Provide the [X, Y] coordinate of the cell's center where the given text is located.  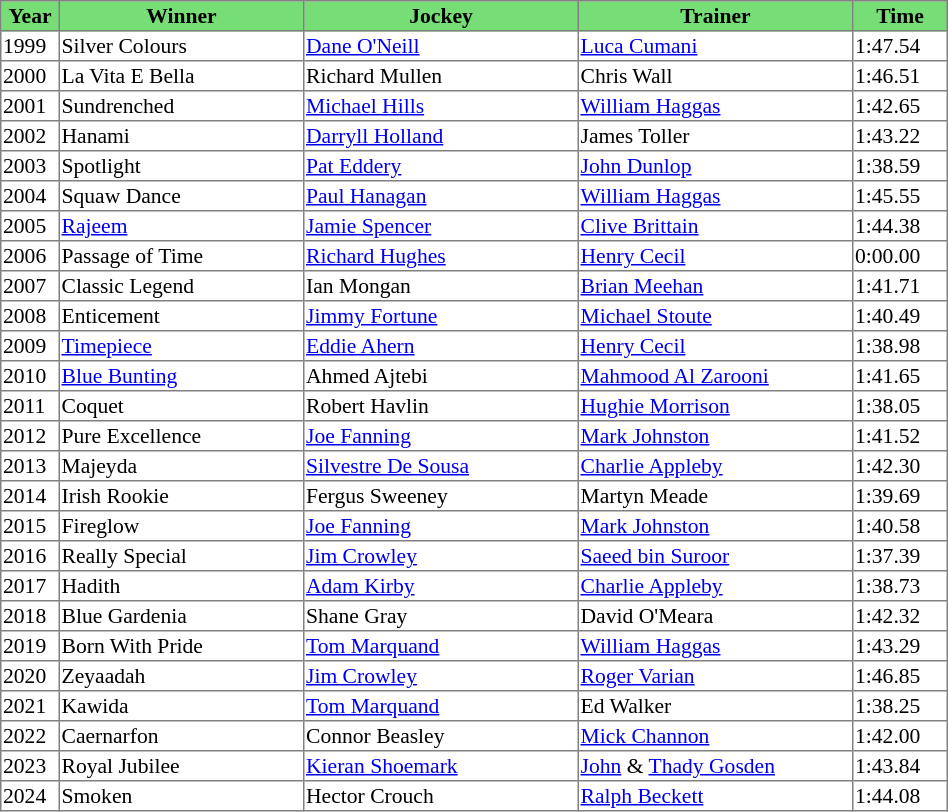
La Vita E Bella [181, 76]
Timepiece [181, 346]
Mahmood Al Zarooni [715, 376]
2000 [30, 76]
2023 [30, 766]
Hanami [181, 136]
1:47.54 [900, 46]
2007 [30, 286]
0:00.00 [900, 256]
Richard Hughes [441, 256]
Hector Crouch [441, 796]
1:45.55 [900, 196]
Darryll Holland [441, 136]
2010 [30, 376]
2015 [30, 526]
1:38.59 [900, 166]
1:46.85 [900, 676]
1:38.25 [900, 706]
Pure Excellence [181, 436]
Richard Mullen [441, 76]
John & Thady Gosden [715, 766]
2002 [30, 136]
2016 [30, 556]
Spotlight [181, 166]
John Dunlop [715, 166]
1:44.38 [900, 226]
Passage of Time [181, 256]
Robert Havlin [441, 406]
1:43.84 [900, 766]
2001 [30, 106]
Winner [181, 16]
Ed Walker [715, 706]
Sundrenched [181, 106]
Connor Beasley [441, 736]
2020 [30, 676]
Martyn Meade [715, 496]
2013 [30, 466]
Michael Stoute [715, 316]
Fergus Sweeney [441, 496]
Mick Channon [715, 736]
2022 [30, 736]
1:38.05 [900, 406]
1:37.39 [900, 556]
Royal Jubilee [181, 766]
Chris Wall [715, 76]
Really Special [181, 556]
James Toller [715, 136]
2018 [30, 616]
Hughie Morrison [715, 406]
1:42.30 [900, 466]
Clive Brittain [715, 226]
Ralph Beckett [715, 796]
Dane O'Neill [441, 46]
Smoken [181, 796]
1:43.22 [900, 136]
Rajeem [181, 226]
Brian Meehan [715, 286]
1:40.49 [900, 316]
Blue Bunting [181, 376]
1:38.73 [900, 586]
Coquet [181, 406]
Luca Cumani [715, 46]
Jockey [441, 16]
Born With Pride [181, 646]
2011 [30, 406]
Caernarfon [181, 736]
1:38.98 [900, 346]
Jimmy Fortune [441, 316]
1:46.51 [900, 76]
David O'Meara [715, 616]
2004 [30, 196]
1:41.71 [900, 286]
2006 [30, 256]
2009 [30, 346]
Zeyaadah [181, 676]
2014 [30, 496]
Kieran Shoemark [441, 766]
1:43.29 [900, 646]
1:40.58 [900, 526]
2021 [30, 706]
Jamie Spencer [441, 226]
1:41.65 [900, 376]
Ahmed Ajtebi [441, 376]
2019 [30, 646]
2005 [30, 226]
Ian Mongan [441, 286]
2003 [30, 166]
1:41.52 [900, 436]
Silver Colours [181, 46]
Kawida [181, 706]
Enticement [181, 316]
Pat Eddery [441, 166]
Michael Hills [441, 106]
Eddie Ahern [441, 346]
Trainer [715, 16]
1999 [30, 46]
1:44.08 [900, 796]
2024 [30, 796]
1:42.32 [900, 616]
1:39.69 [900, 496]
Time [900, 16]
1:42.65 [900, 106]
Roger Varian [715, 676]
Silvestre De Sousa [441, 466]
Paul Hanagan [441, 196]
1:42.00 [900, 736]
Shane Gray [441, 616]
Squaw Dance [181, 196]
Adam Kirby [441, 586]
Hadith [181, 586]
Saeed bin Suroor [715, 556]
Year [30, 16]
2008 [30, 316]
2017 [30, 586]
Irish Rookie [181, 496]
Fireglow [181, 526]
Classic Legend [181, 286]
2012 [30, 436]
Majeyda [181, 466]
Blue Gardenia [181, 616]
